Determine the (x, y) coordinate at the center of the cell enclosing the given text.  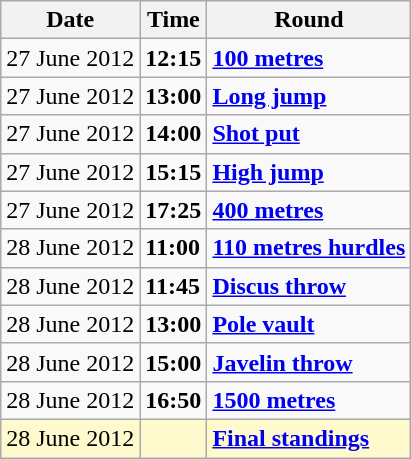
Final standings (309, 438)
Shot put (309, 134)
Round (309, 20)
Date (70, 20)
Long jump (309, 96)
17:25 (174, 210)
11:45 (174, 286)
11:00 (174, 248)
100 metres (309, 58)
Javelin throw (309, 362)
14:00 (174, 134)
Pole vault (309, 324)
110 metres hurdles (309, 248)
400 metres (309, 210)
Discus throw (309, 286)
1500 metres (309, 400)
16:50 (174, 400)
15:15 (174, 172)
15:00 (174, 362)
High jump (309, 172)
Time (174, 20)
12:15 (174, 58)
